Determine the (X, Y) coordinate at the center of the cell enclosing the given text.  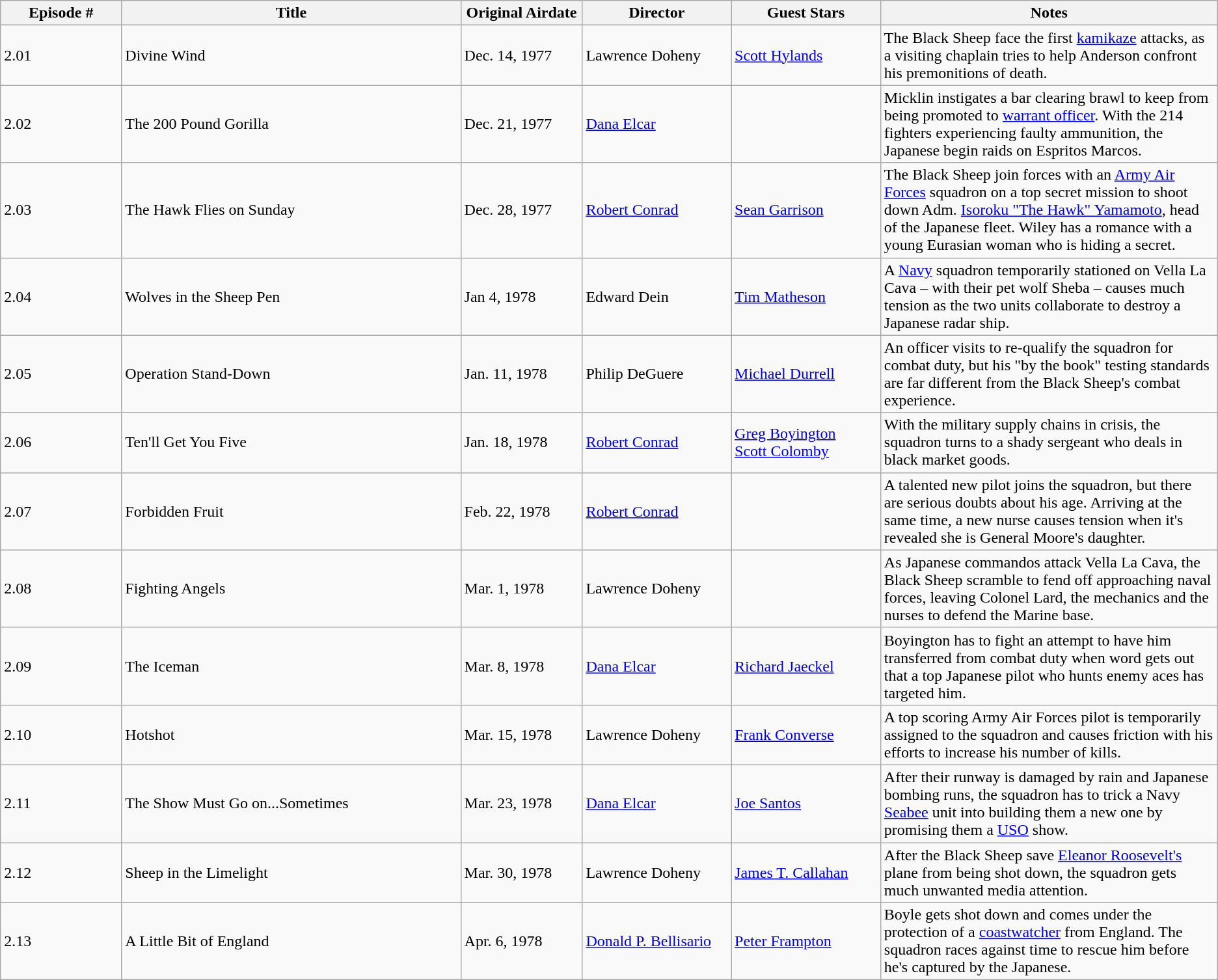
Mar. 8, 1978 (522, 666)
2.12 (61, 872)
Hotshot (291, 735)
Sheep in the Limelight (291, 872)
Feb. 22, 1978 (522, 511)
Notes (1049, 13)
Jan. 11, 1978 (522, 374)
Mar. 23, 1978 (522, 803)
Dec. 28, 1977 (522, 210)
A top scoring Army Air Forces pilot is temporarily assigned to the squadron and causes friction with his efforts to increase his number of kills. (1049, 735)
Title (291, 13)
The Black Sheep face the first kamikaze attacks, as a visiting chaplain tries to help Anderson confront his premonitions of death. (1049, 55)
Fighting Angels (291, 588)
2.03 (61, 210)
2.04 (61, 297)
Edward Dein (657, 297)
2.10 (61, 735)
Mar. 1, 1978 (522, 588)
2.08 (61, 588)
Episode # (61, 13)
Scott Hylands (806, 55)
James T. Callahan (806, 872)
A Little Bit of England (291, 941)
2.01 (61, 55)
Frank Converse (806, 735)
2.13 (61, 941)
Director (657, 13)
Dec. 21, 1977 (522, 124)
2.06 (61, 442)
Forbidden Fruit (291, 511)
2.02 (61, 124)
The 200 Pound Gorilla (291, 124)
Richard Jaeckel (806, 666)
Donald P. Bellisario (657, 941)
2.09 (61, 666)
Joe Santos (806, 803)
The Show Must Go on...Sometimes (291, 803)
2.11 (61, 803)
2.05 (61, 374)
Dec. 14, 1977 (522, 55)
Philip DeGuere (657, 374)
Jan. 18, 1978 (522, 442)
Michael Durrell (806, 374)
Wolves in the Sheep Pen (291, 297)
Guest Stars (806, 13)
Ten'll Get You Five (291, 442)
With the military supply chains in crisis, the squadron turns to a shady sergeant who deals in black market goods. (1049, 442)
The Hawk Flies on Sunday (291, 210)
The Iceman (291, 666)
Greg BoyingtonScott Colomby (806, 442)
Mar. 30, 1978 (522, 872)
Apr. 6, 1978 (522, 941)
Original Airdate (522, 13)
Tim Matheson (806, 297)
2.07 (61, 511)
After the Black Sheep save Eleanor Roosevelt's plane from being shot down, the squadron gets much unwanted media attention. (1049, 872)
Jan 4, 1978 (522, 297)
Mar. 15, 1978 (522, 735)
Peter Frampton (806, 941)
Sean Garrison (806, 210)
Divine Wind (291, 55)
Operation Stand-Down (291, 374)
